Return [X, Y] of the center of cell containing provided text 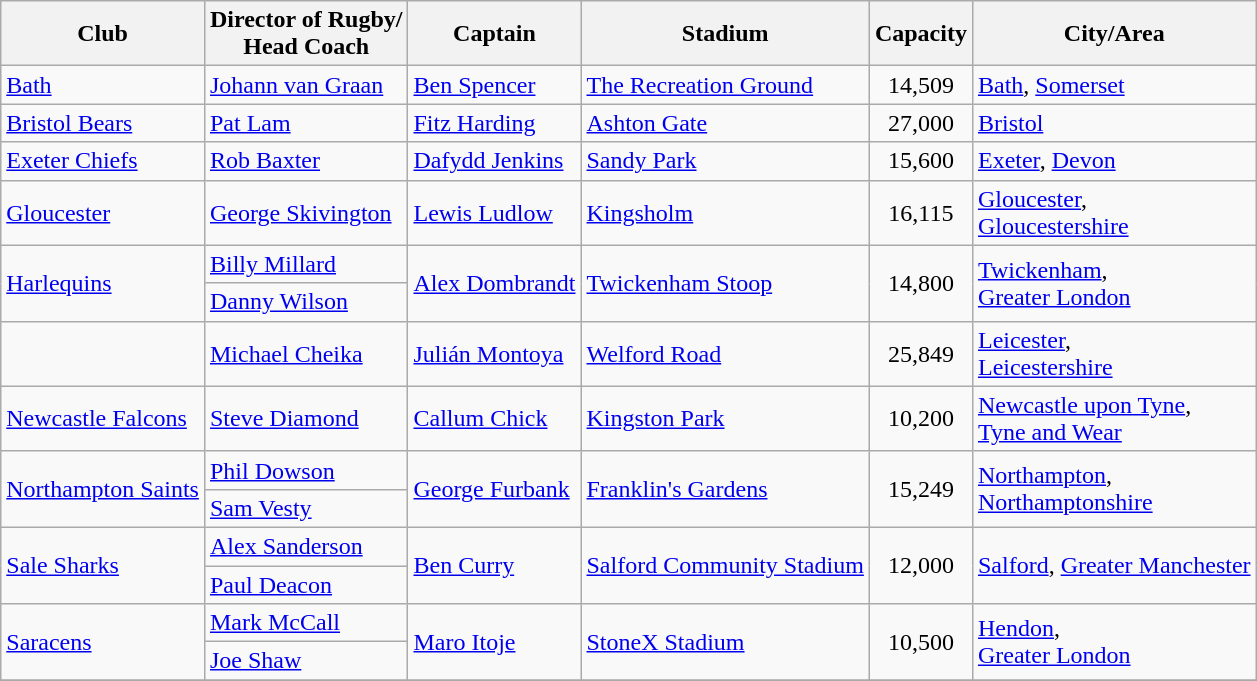
Danny Wilson [306, 302]
Rob Baxter [306, 161]
George Skivington [306, 212]
Hendon,Greater London [1114, 642]
Joe Shaw [306, 661]
StoneX Stadium [725, 642]
Twickenham,Greater London [1114, 283]
Bristol [1114, 123]
Alex Dombrandt [494, 283]
Paul Deacon [306, 585]
Gloucester [103, 212]
Callum Chick [494, 418]
Salford Community Stadium [725, 565]
14,509 [920, 85]
Kingsholm [725, 212]
Stadium [725, 34]
Alex Sanderson [306, 546]
City/Area [1114, 34]
Capacity [920, 34]
Harlequins [103, 283]
Phil Dowson [306, 470]
Welford Road [725, 354]
Exeter Chiefs [103, 161]
Club [103, 34]
25,849 [920, 354]
Bristol Bears [103, 123]
Captain [494, 34]
Mark McCall [306, 623]
Fitz Harding [494, 123]
Franklin's Gardens [725, 489]
Ben Spencer [494, 85]
Bath, Somerset [1114, 85]
14,800 [920, 283]
16,115 [920, 212]
Johann van Graan [306, 85]
George Furbank [494, 489]
Bath [103, 85]
Northampton,Northamptonshire [1114, 489]
10,200 [920, 418]
Pat Lam [306, 123]
Exeter, Devon [1114, 161]
15,600 [920, 161]
Maro Itoje [494, 642]
Newcastle Falcons [103, 418]
Salford, Greater Manchester [1114, 565]
Sam Vesty [306, 508]
Lewis Ludlow [494, 212]
Ashton Gate [725, 123]
Billy Millard [306, 264]
Leicester,Leicestershire [1114, 354]
Steve Diamond [306, 418]
Newcastle upon Tyne,Tyne and Wear [1114, 418]
27,000 [920, 123]
Kingston Park [725, 418]
Ben Curry [494, 565]
Julián Montoya [494, 354]
12,000 [920, 565]
Gloucester,Gloucestershire [1114, 212]
Dafydd Jenkins [494, 161]
Sale Sharks [103, 565]
Director of Rugby/Head Coach [306, 34]
Michael Cheika [306, 354]
Sandy Park [725, 161]
10,500 [920, 642]
The Recreation Ground [725, 85]
Twickenham Stoop [725, 283]
15,249 [920, 489]
Saracens [103, 642]
Northampton Saints [103, 489]
